From the cell containing the given text, extract its center point as [X, Y] coordinate. 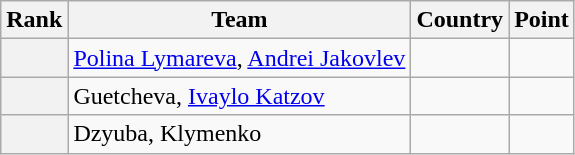
Team [240, 20]
Polina Lymareva, Andrei Jakovlev [240, 58]
Dzyuba, Klymenko [240, 134]
Country [460, 20]
Guetcheva, Ivaylo Katzov [240, 96]
Point [542, 20]
Rank [34, 20]
